Scan for the cell matching the given text and deliver its [X, Y] coordinate at center. 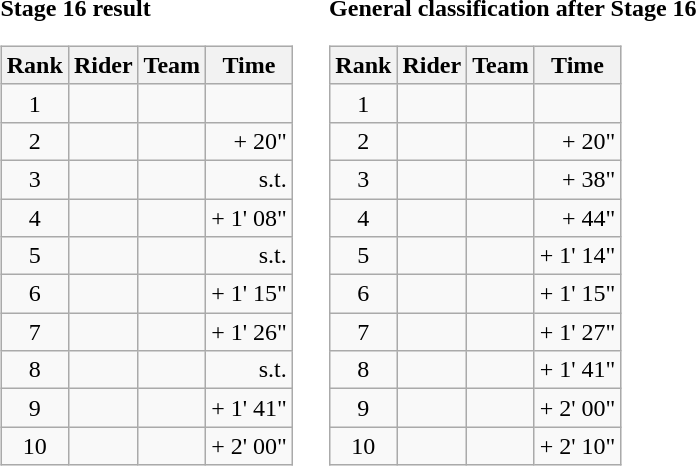
+ 38" [578, 179]
+ 1' 08" [250, 217]
+ 1' 26" [250, 332]
+ 1' 14" [578, 256]
+ 44" [578, 217]
+ 1' 27" [578, 332]
+ 2' 10" [578, 446]
